Scan for the cell matching the given text and deliver its (X, Y) coordinate at center. 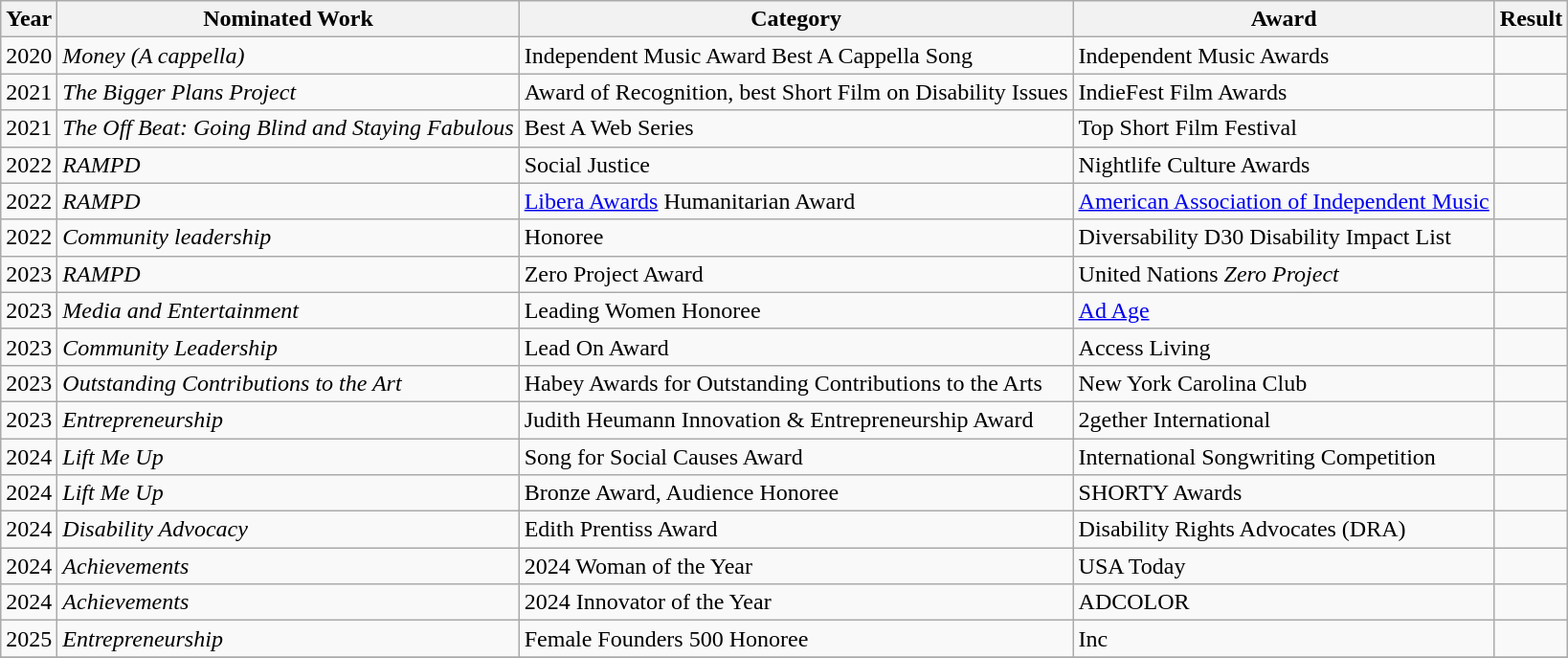
New York Carolina Club (1284, 383)
Independent Music Award Best A Cappella Song (796, 56)
Year (29, 19)
Award of Recognition, best Short Film on Disability Issues (796, 92)
Top Short Film Festival (1284, 128)
Outstanding Contributions to the Art (288, 383)
Result (1531, 19)
ADCOLOR (1284, 602)
Edith Prentiss Award (796, 530)
2025 (29, 639)
Habey Awards for Outstanding Contributions to the Arts (796, 383)
IndieFest Film Awards (1284, 92)
Judith Heumann Innovation & Entrepreneurship Award (796, 420)
Access Living (1284, 347)
Diversability D30 Disability Impact List (1284, 238)
United Nations Zero Project (1284, 274)
Award (1284, 19)
Nightlife Culture Awards (1284, 165)
Community Leadership (288, 347)
Disability Rights Advocates (DRA) (1284, 530)
Social Justice (796, 165)
The Bigger Plans Project (288, 92)
Media and Entertainment (288, 310)
Disability Advocacy (288, 530)
Libera Awards Humanitarian Award (796, 201)
2020 (29, 56)
Independent Music Awards (1284, 56)
Community leadership (288, 238)
Bronze Award, Audience Honoree (796, 493)
Honoree (796, 238)
2024 Innovator of the Year (796, 602)
Leading Women Honoree (796, 310)
American Association of Independent Music (1284, 201)
USA Today (1284, 566)
Female Founders 500 Honoree (796, 639)
Ad Age (1284, 310)
International Songwriting Competition (1284, 457)
Song for Social Causes Award (796, 457)
Money (A cappella) (288, 56)
Category (796, 19)
2gether International (1284, 420)
Lead On Award (796, 347)
The Off Beat: Going Blind and Staying Fabulous (288, 128)
Zero Project Award (796, 274)
Inc (1284, 639)
2024 Woman of the Year (796, 566)
SHORTY Awards (1284, 493)
Nominated Work (288, 19)
Best A Web Series (796, 128)
